Search for the cell housing the specified text and yield its [x, y] center coordinate. 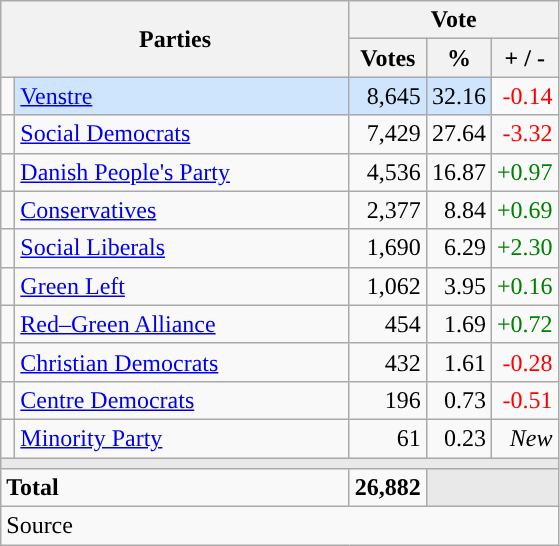
-0.14 [524, 96]
1,690 [388, 248]
8.84 [458, 210]
Christian Democrats [182, 362]
7,429 [388, 134]
0.73 [458, 400]
Social Liberals [182, 248]
+0.69 [524, 210]
196 [388, 400]
8,645 [388, 96]
4,536 [388, 172]
New [524, 438]
+0.97 [524, 172]
6.29 [458, 248]
16.87 [458, 172]
Minority Party [182, 438]
Social Democrats [182, 134]
32.16 [458, 96]
Votes [388, 58]
1,062 [388, 286]
+ / - [524, 58]
-0.51 [524, 400]
432 [388, 362]
Total [176, 488]
Centre Democrats [182, 400]
Vote [454, 20]
+0.72 [524, 324]
Parties [176, 39]
454 [388, 324]
26,882 [388, 488]
1.69 [458, 324]
2,377 [388, 210]
0.23 [458, 438]
+0.16 [524, 286]
Source [280, 526]
% [458, 58]
-0.28 [524, 362]
3.95 [458, 286]
Venstre [182, 96]
Danish People's Party [182, 172]
27.64 [458, 134]
Green Left [182, 286]
Red–Green Alliance [182, 324]
61 [388, 438]
Conservatives [182, 210]
-3.32 [524, 134]
1.61 [458, 362]
+2.30 [524, 248]
